Determine the [x, y] coordinate at the center of the cell enclosing the given text.  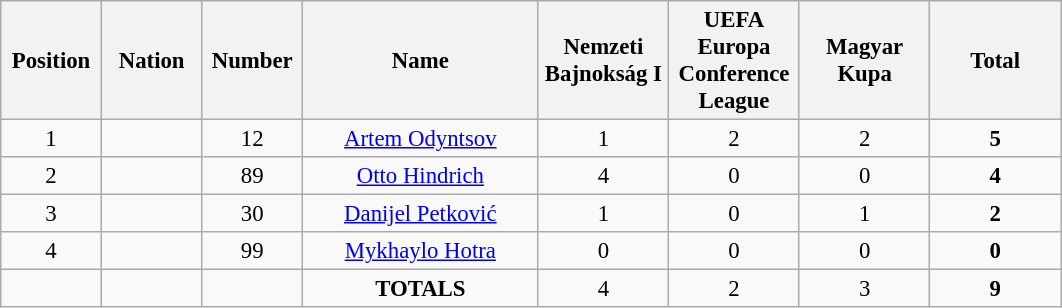
Position [52, 60]
12 [252, 139]
Number [252, 60]
99 [252, 251]
Total [996, 60]
30 [252, 214]
Danijel Petković [421, 214]
Magyar Kupa [864, 60]
Nation [152, 60]
Name [421, 60]
Nemzeti Bajnokság I [604, 60]
5 [996, 139]
9 [996, 289]
Mykhaylo Hotra [421, 251]
Otto Hindrich [421, 176]
89 [252, 176]
UEFA Europa Conference League [734, 60]
Artem Odyntsov [421, 139]
TOTALS [421, 289]
